From the cell containing the given text, extract its center point as (x, y) coordinate. 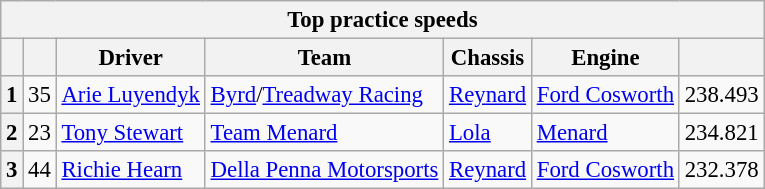
Menard (605, 133)
35 (40, 95)
Tony Stewart (130, 133)
Richie Hearn (130, 170)
Top practice speeds (382, 20)
Team (324, 58)
3 (12, 170)
Arie Luyendyk (130, 95)
Driver (130, 58)
Team Menard (324, 133)
Byrd/Treadway Racing (324, 95)
Della Penna Motorsports (324, 170)
232.378 (722, 170)
23 (40, 133)
44 (40, 170)
234.821 (722, 133)
1 (12, 95)
Lola (488, 133)
238.493 (722, 95)
2 (12, 133)
Chassis (488, 58)
Engine (605, 58)
